Return the [X, Y] coordinate for the center point of the cell that contains the specified text.  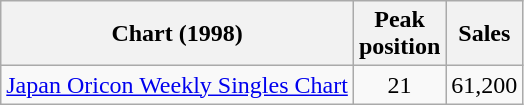
Peakposition [399, 34]
Chart (1998) [178, 34]
61,200 [484, 85]
Japan Oricon Weekly Singles Chart [178, 85]
Sales [484, 34]
21 [399, 85]
